Find where the given text appears and provide that cell's center as (x, y) coordinate. 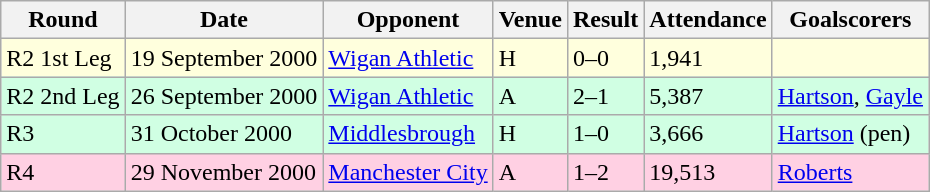
Hartson, Gayle (850, 96)
Attendance (708, 20)
Opponent (408, 20)
Roberts (850, 172)
Middlesbrough (408, 134)
R2 1st Leg (63, 58)
Round (63, 20)
R4 (63, 172)
1,941 (708, 58)
Hartson (pen) (850, 134)
R3 (63, 134)
0–0 (605, 58)
R2 2nd Leg (63, 96)
2–1 (605, 96)
Goalscorers (850, 20)
19,513 (708, 172)
Manchester City (408, 172)
Result (605, 20)
31 October 2000 (224, 134)
Date (224, 20)
19 September 2000 (224, 58)
5,387 (708, 96)
Venue (530, 20)
29 November 2000 (224, 172)
3,666 (708, 134)
1–2 (605, 172)
1–0 (605, 134)
26 September 2000 (224, 96)
